Return the (x, y) coordinate for the center point of the cell that contains the specified text.  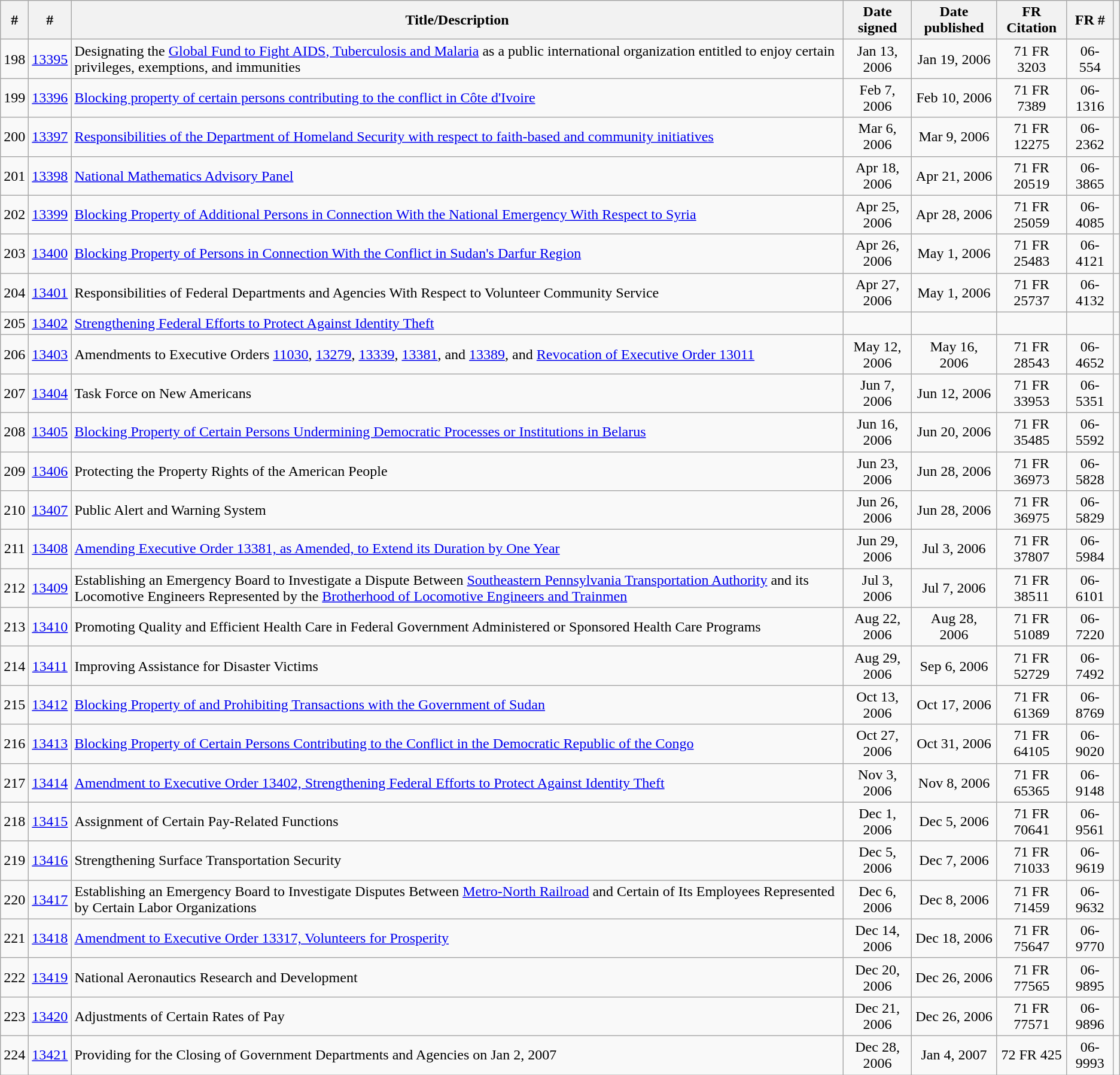
Sep 6, 2006 (954, 666)
71 FR 75647 (1031, 939)
06-9770 (1090, 939)
Dec 14, 2006 (877, 939)
06-9895 (1090, 977)
06-5829 (1090, 510)
13402 (50, 323)
Oct 31, 2006 (954, 743)
198 (14, 59)
Blocking Property of Persons in Connection With the Conflict in Sudan's Darfur Region (457, 254)
Dec 1, 2006 (877, 821)
202 (14, 214)
Promoting Quality and Efficient Health Care in Federal Government Administered or Sponsored Health Care Programs (457, 627)
06-9632 (1090, 899)
Task Force on New Americans (457, 393)
Apr 21, 2006 (954, 176)
13418 (50, 939)
71 FR 64105 (1031, 743)
218 (14, 821)
Oct 13, 2006 (877, 705)
13396 (50, 98)
06-8769 (1090, 705)
Aug 22, 2006 (877, 627)
Improving Assistance for Disaster Victims (457, 666)
209 (14, 470)
71 FR 7389 (1031, 98)
06-5592 (1090, 432)
222 (14, 977)
206 (14, 354)
06-1316 (1090, 98)
06-4121 (1090, 254)
208 (14, 432)
Amendments to Executive Orders 11030, 13279, 13339, 13381, and 13389, and Revocation of Executive Order 13011 (457, 354)
Jun 23, 2006 (877, 470)
13412 (50, 705)
211 (14, 549)
Nov 8, 2006 (954, 783)
Aug 28, 2006 (954, 627)
Dec 28, 2006 (877, 1055)
Amendment to Executive Order 13317, Volunteers for Prosperity (457, 939)
Public Alert and Warning System (457, 510)
06-2362 (1090, 136)
13399 (50, 214)
13409 (50, 588)
Dec 20, 2006 (877, 977)
May 16, 2006 (954, 354)
06-6101 (1090, 588)
06-9561 (1090, 821)
06-4652 (1090, 354)
Date published (954, 20)
06-4132 (1090, 292)
Jun 29, 2006 (877, 549)
224 (14, 1055)
71 FR 77571 (1031, 1016)
221 (14, 939)
212 (14, 588)
06-9020 (1090, 743)
71 FR 25737 (1031, 292)
06-9896 (1090, 1016)
Blocking Property of Additional Persons in Connection With the National Emergency With Respect to Syria (457, 214)
Jan 4, 2007 (954, 1055)
Aug 29, 2006 (877, 666)
217 (14, 783)
06-9619 (1090, 861)
Strengthening Federal Efforts to Protect Against Identity Theft (457, 323)
71 FR 38511 (1031, 588)
Jan 19, 2006 (954, 59)
71 FR 36973 (1031, 470)
06-554 (1090, 59)
Jun 16, 2006 (877, 432)
06-7220 (1090, 627)
72 FR 425 (1031, 1055)
71 FR 51089 (1031, 627)
Nov 3, 2006 (877, 783)
13421 (50, 1055)
Mar 9, 2006 (954, 136)
06-9993 (1090, 1055)
71 FR 20519 (1031, 176)
Dec 21, 2006 (877, 1016)
205 (14, 323)
13414 (50, 783)
199 (14, 98)
13413 (50, 743)
13395 (50, 59)
Responsibilities of Federal Departments and Agencies With Respect to Volunteer Community Service (457, 292)
71 FR 71459 (1031, 899)
Dec 7, 2006 (954, 861)
203 (14, 254)
Blocking Property of Certain Persons Undermining Democratic Processes or Institutions in Belarus (457, 432)
71 FR 71033 (1031, 861)
71 FR 25059 (1031, 214)
Strengthening Surface Transportation Security (457, 861)
71 FR 70641 (1031, 821)
FR Citation (1031, 20)
200 (14, 136)
Providing for the Closing of Government Departments and Agencies on Jan 2, 2007 (457, 1055)
201 (14, 176)
Feb 10, 2006 (954, 98)
Mar 6, 2006 (877, 136)
Feb 7, 2006 (877, 98)
Blocking property of certain persons contributing to the conflict in Côte d'Ivoire (457, 98)
13416 (50, 861)
Amending Executive Order 13381, as Amended, to Extend its Duration by One Year (457, 549)
207 (14, 393)
Oct 17, 2006 (954, 705)
13405 (50, 432)
National Aeronautics Research and Development (457, 977)
13410 (50, 627)
71 FR 33953 (1031, 393)
215 (14, 705)
Jun 7, 2006 (877, 393)
71 FR 61369 (1031, 705)
13400 (50, 254)
71 FR 52729 (1031, 666)
06-5984 (1090, 549)
Apr 26, 2006 (877, 254)
06-9148 (1090, 783)
13420 (50, 1016)
06-5828 (1090, 470)
Dec 8, 2006 (954, 899)
13411 (50, 666)
71 FR 35485 (1031, 432)
06-3865 (1090, 176)
Blocking Property of Certain Persons Contributing to the Conflict in the Democratic Republic of the Congo (457, 743)
204 (14, 292)
13415 (50, 821)
Date signed (877, 20)
71 FR 25483 (1031, 254)
Jun 20, 2006 (954, 432)
71 FR 36975 (1031, 510)
Adjustments of Certain Rates of Pay (457, 1016)
FR # (1090, 20)
Responsibilities of the Department of Homeland Security with respect to faith-based and community initiatives (457, 136)
Protecting the Property Rights of the American People (457, 470)
13417 (50, 899)
Oct 27, 2006 (877, 743)
13408 (50, 549)
13406 (50, 470)
Jul 7, 2006 (954, 588)
13398 (50, 176)
Amendment to Executive Order 13402, Strengthening Federal Efforts to Protect Against Identity Theft (457, 783)
13419 (50, 977)
220 (14, 899)
219 (14, 861)
06-4085 (1090, 214)
Apr 27, 2006 (877, 292)
National Mathematics Advisory Panel (457, 176)
13403 (50, 354)
213 (14, 627)
Apr 25, 2006 (877, 214)
13404 (50, 393)
214 (14, 666)
06-7492 (1090, 666)
Dec 6, 2006 (877, 899)
71 FR 12275 (1031, 136)
13407 (50, 510)
13401 (50, 292)
71 FR 77565 (1031, 977)
223 (14, 1016)
Assignment of Certain Pay-Related Functions (457, 821)
May 12, 2006 (877, 354)
71 FR 28543 (1031, 354)
Jun 12, 2006 (954, 393)
Dec 18, 2006 (954, 939)
71 FR 3203 (1031, 59)
Jan 13, 2006 (877, 59)
71 FR 37807 (1031, 549)
Apr 28, 2006 (954, 214)
Title/Description (457, 20)
216 (14, 743)
Blocking Property of and Prohibiting Transactions with the Government of Sudan (457, 705)
Apr 18, 2006 (877, 176)
Jun 26, 2006 (877, 510)
06-5351 (1090, 393)
210 (14, 510)
71 FR 65365 (1031, 783)
13397 (50, 136)
